Extract the [X, Y] coordinate from the center of the cell holding the provided text.  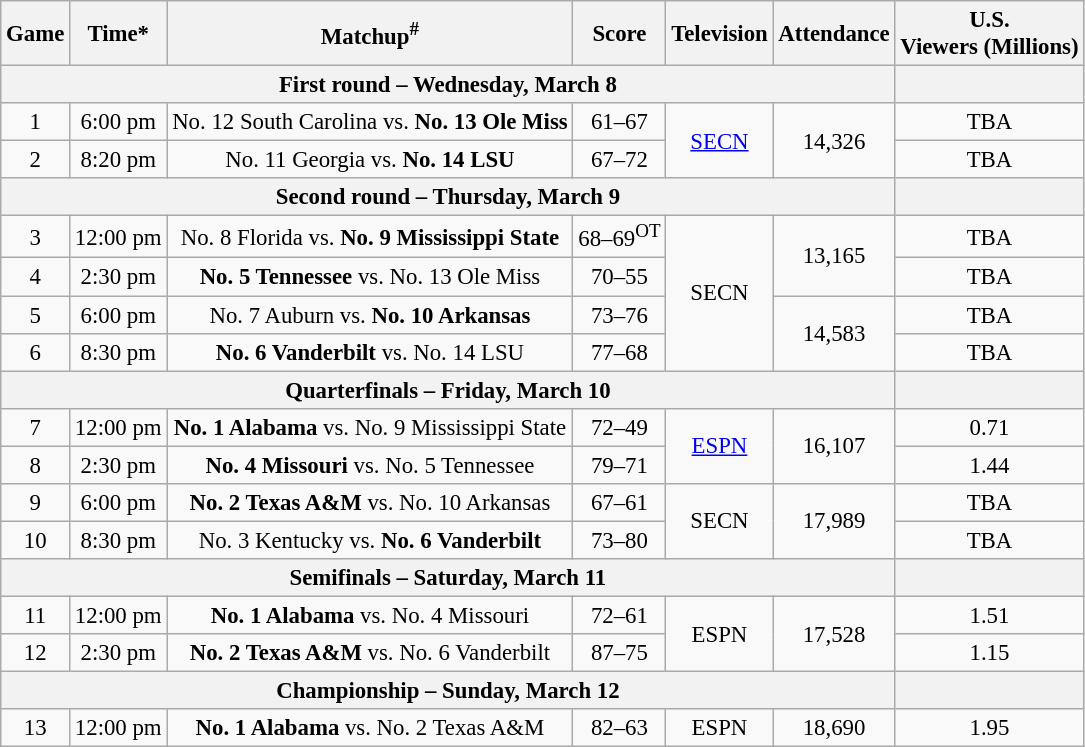
0.71 [990, 427]
7 [36, 427]
82–63 [620, 728]
1.44 [990, 465]
Time* [118, 34]
14,583 [834, 334]
Score [620, 34]
U.S.Viewers (Millions) [990, 34]
No. 8 Florida vs. No. 9 Mississippi State [370, 237]
No. 11 Georgia vs. No. 14 LSU [370, 160]
61–67 [620, 122]
No. 1 Alabama vs. No. 4 Missouri [370, 615]
1.15 [990, 653]
No. 12 South Carolina vs. No. 13 Ole Miss [370, 122]
Television [720, 34]
10 [36, 540]
No. 1 Alabama vs. No. 9 Mississippi State [370, 427]
5 [36, 315]
67–72 [620, 160]
No. 5 Tennessee vs. No. 13 Ole Miss [370, 277]
No. 2 Texas A&M vs. No. 10 Arkansas [370, 503]
12 [36, 653]
9 [36, 503]
13 [36, 728]
79–71 [620, 465]
17,528 [834, 634]
16,107 [834, 446]
4 [36, 277]
73–76 [620, 315]
14,326 [834, 140]
72–61 [620, 615]
2 [36, 160]
Game [36, 34]
No. 7 Auburn vs. No. 10 Arkansas [370, 315]
68–69OT [620, 237]
No. 4 Missouri vs. No. 5 Tennessee [370, 465]
1.51 [990, 615]
77–68 [620, 352]
18,690 [834, 728]
70–55 [620, 277]
Matchup# [370, 34]
1 [36, 122]
Attendance [834, 34]
11 [36, 615]
6 [36, 352]
3 [36, 237]
Semifinals – Saturday, March 11 [448, 578]
First round – Wednesday, March 8 [448, 85]
No. 6 Vanderbilt vs. No. 14 LSU [370, 352]
No. 1 Alabama vs. No. 2 Texas A&M [370, 728]
17,989 [834, 522]
8:20 pm [118, 160]
13,165 [834, 256]
Championship – Sunday, March 12 [448, 691]
Second round – Thursday, March 9 [448, 197]
1.95 [990, 728]
67–61 [620, 503]
No. 3 Kentucky vs. No. 6 Vanderbilt [370, 540]
Quarterfinals – Friday, March 10 [448, 390]
87–75 [620, 653]
73–80 [620, 540]
No. 2 Texas A&M vs. No. 6 Vanderbilt [370, 653]
72–49 [620, 427]
8 [36, 465]
